For the text-containing cell, return its midpoint in (X, Y) coordinate format. 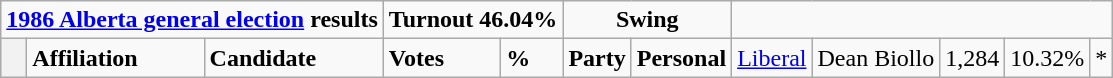
Swing (648, 20)
10.32% (1048, 58)
Votes (442, 58)
Liberal (772, 58)
Affiliation (116, 58)
Turnout 46.04% (473, 20)
Candidate (294, 58)
Dean Biollo (876, 58)
% (532, 58)
1986 Alberta general election results (192, 20)
Party (597, 58)
1,284 (972, 58)
Personal (681, 58)
* (1102, 58)
